Identify which cell holds the provided text, then report its [X, Y] central coordinate. 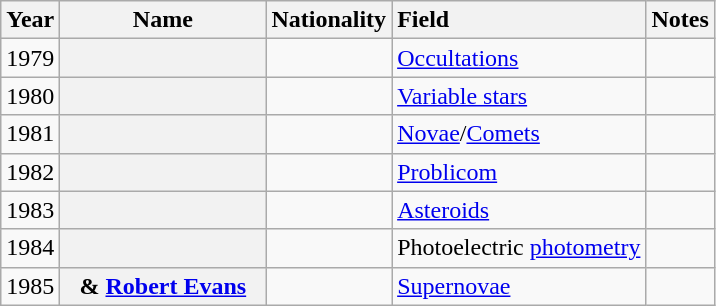
Notes [680, 20]
1983 [30, 210]
Asteroids [519, 210]
Photoelectric photometry [519, 248]
Occultations [519, 58]
Year [30, 20]
1980 [30, 96]
Novae/Comets [519, 134]
Variable stars [519, 96]
1985 [30, 286]
1984 [30, 248]
Field [519, 20]
Problicom [519, 172]
Nationality [329, 20]
Supernovae [519, 286]
1981 [30, 134]
Name [163, 20]
& Robert Evans [163, 286]
1979 [30, 58]
1982 [30, 172]
